Pinpoint the cell where the given text exists, returning its (X, Y) midpoint coordinate. 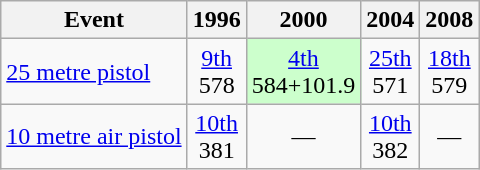
4th584+101.9 (304, 72)
2008 (450, 20)
10 metre air pistol (94, 136)
2000 (304, 20)
10th381 (216, 136)
25 metre pistol (94, 72)
25th571 (390, 72)
Event (94, 20)
10th382 (390, 136)
2004 (390, 20)
1996 (216, 20)
18th579 (450, 72)
9th578 (216, 72)
